Search for the cell housing the specified text and yield its [X, Y] center coordinate. 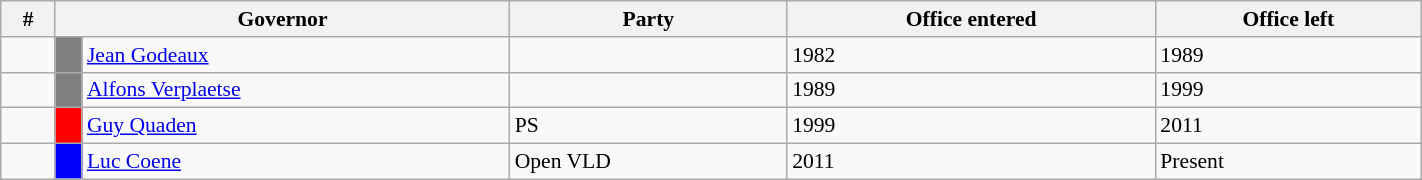
Party [649, 19]
PS [649, 126]
Office entered [971, 19]
# [28, 19]
Present [1288, 162]
Guy Quaden [296, 126]
Office left [1288, 19]
Luc Coene [296, 162]
1982 [971, 55]
Governor [282, 19]
Jean Godeaux [296, 55]
Alfons Verplaetse [296, 90]
Open VLD [649, 162]
